Pinpoint the cell where the given text exists, returning its (x, y) midpoint coordinate. 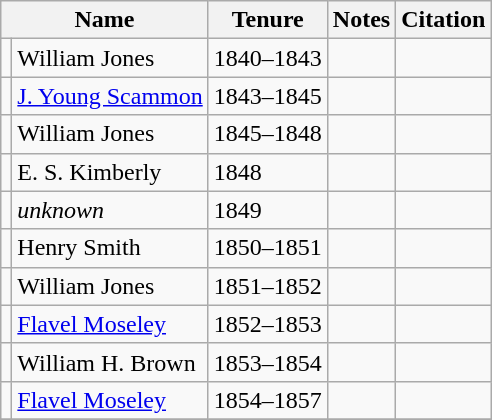
1852–1853 (268, 324)
1845–1848 (268, 134)
J. Young Scammon (110, 96)
1853–1854 (268, 362)
1840–1843 (268, 58)
1854–1857 (268, 400)
Henry Smith (110, 248)
Notes (361, 20)
1849 (268, 210)
E. S. Kimberly (110, 172)
1848 (268, 172)
Citation (444, 20)
Name (104, 20)
1851–1852 (268, 286)
1850–1851 (268, 248)
1843–1845 (268, 96)
Tenure (268, 20)
William H. Brown (110, 362)
unknown (110, 210)
